Return [x, y] of the center of cell containing provided text 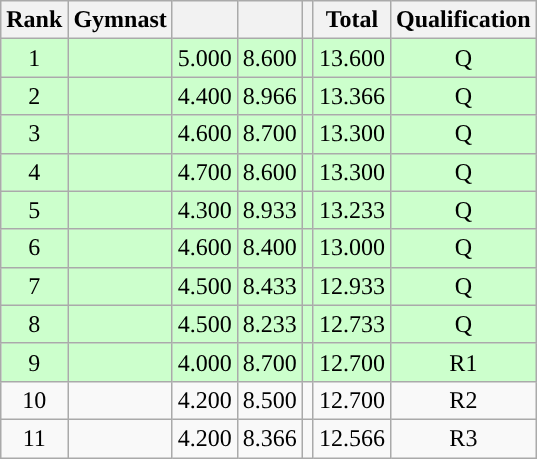
4.300 [204, 210]
11 [34, 438]
Gymnast [120, 20]
5 [34, 210]
13.366 [352, 96]
10 [34, 400]
5.000 [204, 58]
2 [34, 96]
6 [34, 248]
Total [352, 20]
R3 [464, 438]
8.233 [270, 324]
8.500 [270, 400]
12.566 [352, 438]
4.700 [204, 172]
R1 [464, 362]
4 [34, 172]
1 [34, 58]
8.400 [270, 248]
4.400 [204, 96]
7 [34, 286]
12.733 [352, 324]
8.966 [270, 96]
8.933 [270, 210]
13.000 [352, 248]
4.000 [204, 362]
13.233 [352, 210]
8 [34, 324]
Rank [34, 20]
8.433 [270, 286]
Qualification [464, 20]
9 [34, 362]
13.600 [352, 58]
8.366 [270, 438]
3 [34, 134]
R2 [464, 400]
12.933 [352, 286]
